Scan for the cell matching the given text and deliver its (X, Y) coordinate at center. 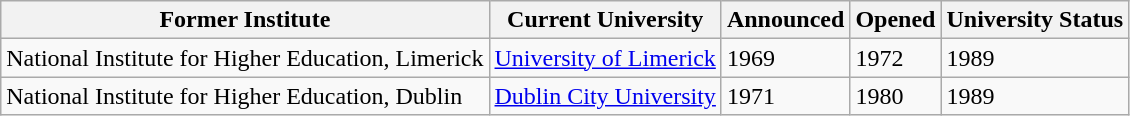
Announced (785, 20)
National Institute for Higher Education, Limerick (245, 58)
1972 (896, 58)
Dublin City University (605, 96)
Current University (605, 20)
National Institute for Higher Education, Dublin (245, 96)
University of Limerick (605, 58)
1969 (785, 58)
Opened (896, 20)
Former Institute (245, 20)
University Status (1035, 20)
1980 (896, 96)
1971 (785, 96)
